Pinpoint the cell where the given text exists, returning its (X, Y) midpoint coordinate. 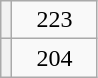
223 (55, 20)
204 (55, 58)
